Return the [x, y] coordinate for the center point of the cell that contains the specified text.  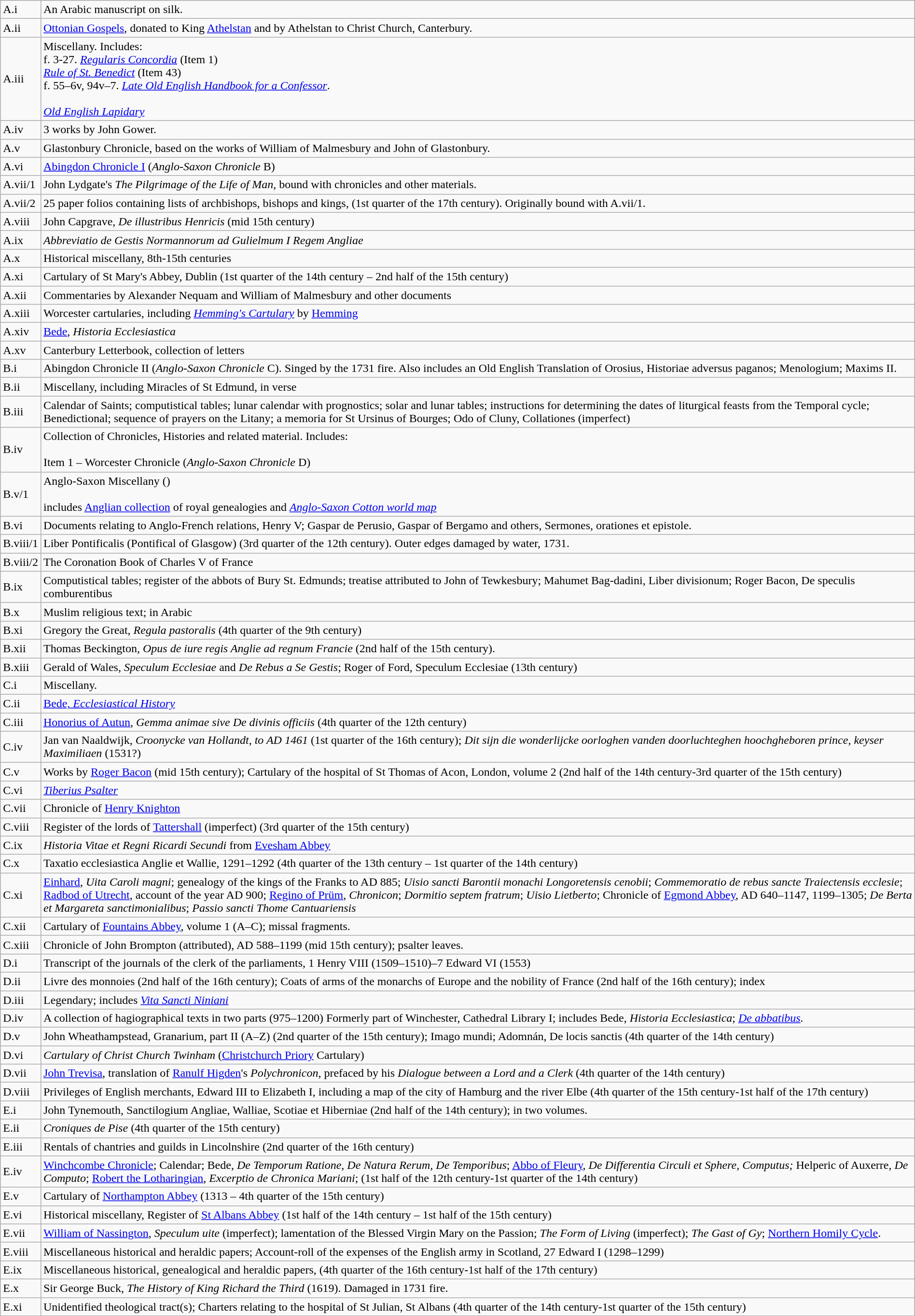
Thomas Beckington, Opus de iure regis Anglie ad regnum Francie (2nd half of the 15th century). [478, 648]
A.ix [21, 240]
John Trevisa, translation of Ranulf Higden's Polychronicon, prefaced by his Dialogue between a Lord and a Clerk (4th quarter of the 14th century) [478, 1073]
Miscellaneous historical, genealogical and heraldic papers, (4th quarter of the 16th century-1st half of the 17th century) [478, 1270]
B.i [21, 369]
Canterbury Letterbook, collection of letters [478, 350]
B.ix [21, 587]
D.v [21, 1037]
A.viii [21, 221]
E.x [21, 1288]
A.x [21, 258]
D.iii [21, 1000]
Gregory the Great, Regula pastoralis (4th quarter of the 9th century) [478, 630]
D.vii [21, 1073]
Miscellany. [478, 685]
25 paper folios containing lists of archbishops, bishops and kings, (1st quarter of the 17th century). Originally bound with A.vii/1. [478, 203]
Miscellany, including Miracles of St Edmund, in verse [478, 387]
Historical miscellany, Register of St Albans Abbey (1st half of the 14th century – 1st half of the 15th century) [478, 1215]
C.ix [21, 845]
Cartulary of Fountains Abbey, volume 1 (A–C); missal fragments. [478, 926]
Collection of Chronicles, Histories and related material. Includes:Item 1 – Worcester Chronicle (Anglo-Saxon Chronicle D) [478, 450]
C.i [21, 685]
Croniques de Pise (4th quarter of the 15th century) [478, 1128]
Cartulary of Northampton Abbey (1313 – 4th quarter of the 15th century) [478, 1196]
B.vi [21, 525]
Miscellaneous historical and heraldic papers; Account-roll of the expenses of the English army in Scotland, 27 Edward I (1298–1299) [478, 1251]
Worcester cartularies, including Hemming's Cartulary by Hemming [478, 314]
Muslim religious text; in Arabic [478, 612]
John Capgrave, De illustribus Henricis (mid 15th century) [478, 221]
E.v [21, 1196]
Chronicle of John Brompton (attributed), AD 588–1199 (mid 15th century); psalter leaves. [478, 945]
Taxatio ecclesiastica Anglie et Wallie, 1291–1292 (4th quarter of the 13th century – 1st quarter of the 14th century) [478, 864]
A.i [21, 10]
A.xv [21, 350]
Register of the lords of Tattershall (imperfect) (3rd quarter of the 15th century) [478, 827]
A.vii/1 [21, 185]
A.xiv [21, 332]
B.ii [21, 387]
A.ii [21, 28]
D.vi [21, 1055]
Glastonbury Chronicle, based on the works of William of Malmesbury and John of Glastonbury. [478, 148]
A.vii/2 [21, 203]
B.viii/1 [21, 544]
D.iv [21, 1018]
Liber Pontificalis (Pontifical of Glasgow) (3rd quarter of the 12th century). Outer edges damaged by water, 1731. [478, 544]
E.iv [21, 1171]
Bede, Historia Ecclesiastica [478, 332]
3 works by John Gower. [478, 130]
C.iv [21, 747]
Cartulary of Christ Church Twinham (Christchurch Priory Cartulary) [478, 1055]
Abbreviatio de Gestis Normannorum ad Gulielmum I Regem Angliae [478, 240]
Commentaries by Alexander Nequam and William of Malmesbury and other documents [478, 295]
Abingdon Chronicle I (Anglo-Saxon Chronicle B) [478, 166]
C.xi [21, 895]
Ottonian Gospels, donated to King Athelstan and by Athelstan to Christ Church, Canterbury. [478, 28]
John Tynemouth, Sanctilogium Angliae, Walliae, Scotiae et Hiberniae (2nd half of the 14th century); in two volumes. [478, 1110]
A.xii [21, 295]
B.xi [21, 630]
C.x [21, 864]
E.xi [21, 1307]
A.iii [21, 79]
John Lydgate's The Pilgrimage of the Life of Man, bound with chronicles and other materials. [478, 185]
A.vi [21, 166]
E.iii [21, 1147]
D.i [21, 963]
C.vii [21, 809]
Bede, Ecclesiastical History [478, 704]
Gerald of Wales, Speculum Ecclesiae and De Rebus a Se Gestis; Roger of Ford, Speculum Ecclesiae (13th century) [478, 667]
B.iii [21, 412]
C.v [21, 772]
Honorius of Autun, Gemma animae sive De divinis officiis (4th quarter of the 12th century) [478, 722]
E.vii [21, 1233]
B.viii/2 [21, 562]
Documents relating to Anglo-French relations, Henry V; Gaspar de Perusio, Gaspar of Bergamo and others, Sermones, orationes et epistole. [478, 525]
B.xiii [21, 667]
B.iv [21, 450]
Sir George Buck, The History of King Richard the Third (1619). Damaged in 1731 fire. [478, 1288]
E.vi [21, 1215]
Historia Vitae et Regni Ricardi Secundi from Evesham Abbey [478, 845]
A.v [21, 148]
C.viii [21, 827]
A.xiii [21, 314]
The Coronation Book of Charles V of France [478, 562]
E.ii [21, 1128]
B.v/1 [21, 494]
D.viii [21, 1092]
Anglo-Saxon Miscellany () includes Anglian collection of royal genealogies and Anglo-Saxon Cotton world map [478, 494]
Cartulary of St Mary's Abbey, Dublin (1st quarter of the 14th century – 2nd half of the 15th century) [478, 276]
Transcript of the journals of the clerk of the parliaments, 1 Henry VIII (1509–1510)–7 Edward VI (1553) [478, 963]
A.xi [21, 276]
E.viii [21, 1251]
A.iv [21, 130]
Legendary; includes Vita Sancti Niniani [478, 1000]
Historical miscellany, 8th-15th centuries [478, 258]
C.ii [21, 704]
B.x [21, 612]
B.xii [21, 648]
C.xiii [21, 945]
Chronicle of Henry Knighton [478, 809]
C.xii [21, 926]
An Arabic manuscript on silk. [478, 10]
Tiberius Psalter [478, 790]
C.iii [21, 722]
D.ii [21, 981]
C.vi [21, 790]
Rentals of chantries and guilds in Lincolnshire (2nd quarter of the 16th century) [478, 1147]
E.i [21, 1110]
E.ix [21, 1270]
